Extract the (X, Y) coordinate from the center of the cell holding the provided text.  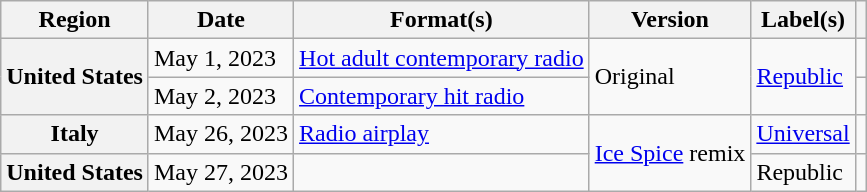
Contemporary hit radio (442, 96)
Italy (75, 134)
Version (670, 20)
Hot adult contemporary radio (442, 58)
Region (75, 20)
May 2, 2023 (220, 96)
Ice Spice remix (670, 153)
Label(s) (803, 20)
Radio airplay (442, 134)
Universal (803, 134)
Original (670, 77)
Date (220, 20)
Format(s) (442, 20)
May 1, 2023 (220, 58)
May 27, 2023 (220, 172)
May 26, 2023 (220, 134)
